Capture the cell that displays the provided text and extract its (X, Y) central coordinate. 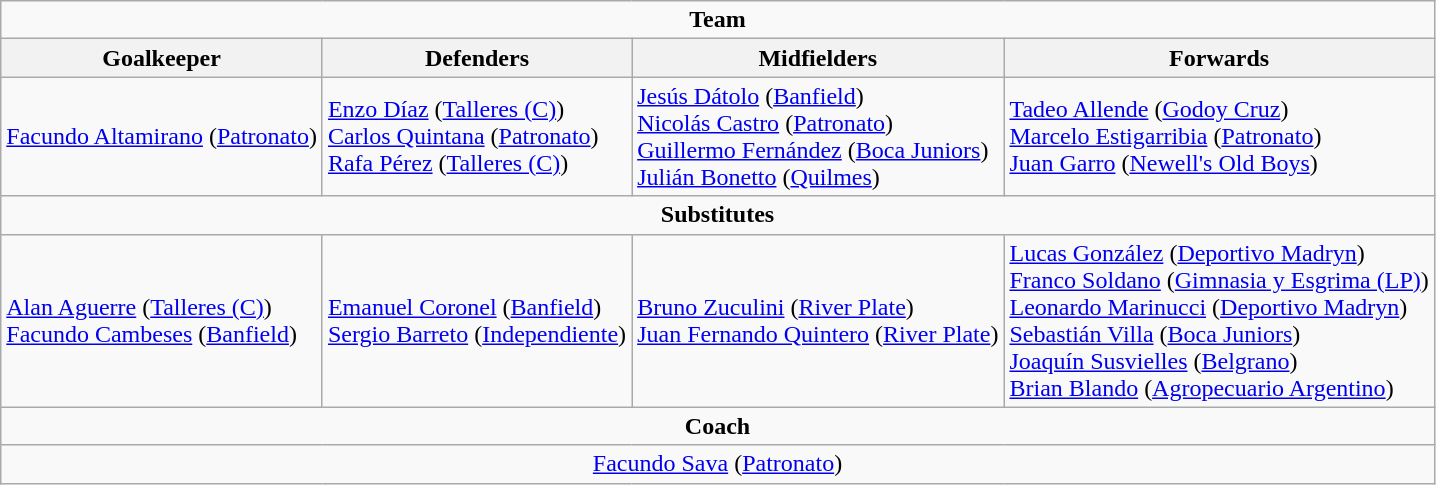
Emanuel Coronel (Banfield)Sergio Barreto (Independiente) (476, 320)
Alan Aguerre (Talleres (C))Facundo Cambeses (Banfield) (162, 320)
Tadeo Allende (Godoy Cruz)Marcelo Estigarribia (Patronato)Juan Garro (Newell's Old Boys) (1219, 136)
Substitutes (718, 215)
Goalkeeper (162, 58)
Bruno Zuculini (River Plate)Juan Fernando Quintero (River Plate) (818, 320)
Jesús Dátolo (Banfield)Nicolás Castro (Patronato)Guillermo Fernández (Boca Juniors)Julián Bonetto (Quilmes) (818, 136)
Forwards (1219, 58)
Midfielders (818, 58)
Facundo Sava (Patronato) (718, 464)
Team (718, 20)
Defenders (476, 58)
Coach (718, 426)
Facundo Altamirano (Patronato) (162, 136)
Enzo Díaz (Talleres (C))Carlos Quintana (Patronato)Rafa Pérez (Talleres (C)) (476, 136)
